Detect which cell encompasses the target text, then output its (x, y) center coordinate. 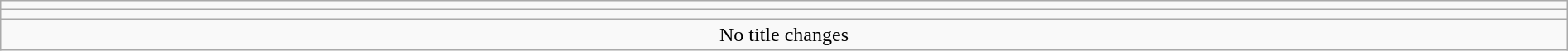
No title changes (784, 35)
